Search for the cell housing the specified text and yield its (x, y) center coordinate. 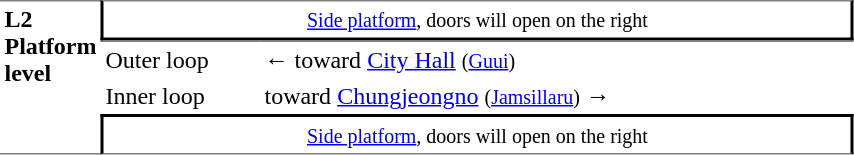
Inner loop (180, 96)
Outer loop (180, 59)
toward Chungjeongno (Jamsillaru) → (557, 96)
← toward City Hall (Guui) (557, 59)
L2Platform level (50, 77)
